From the cell containing the given text, extract its center point as [X, Y] coordinate. 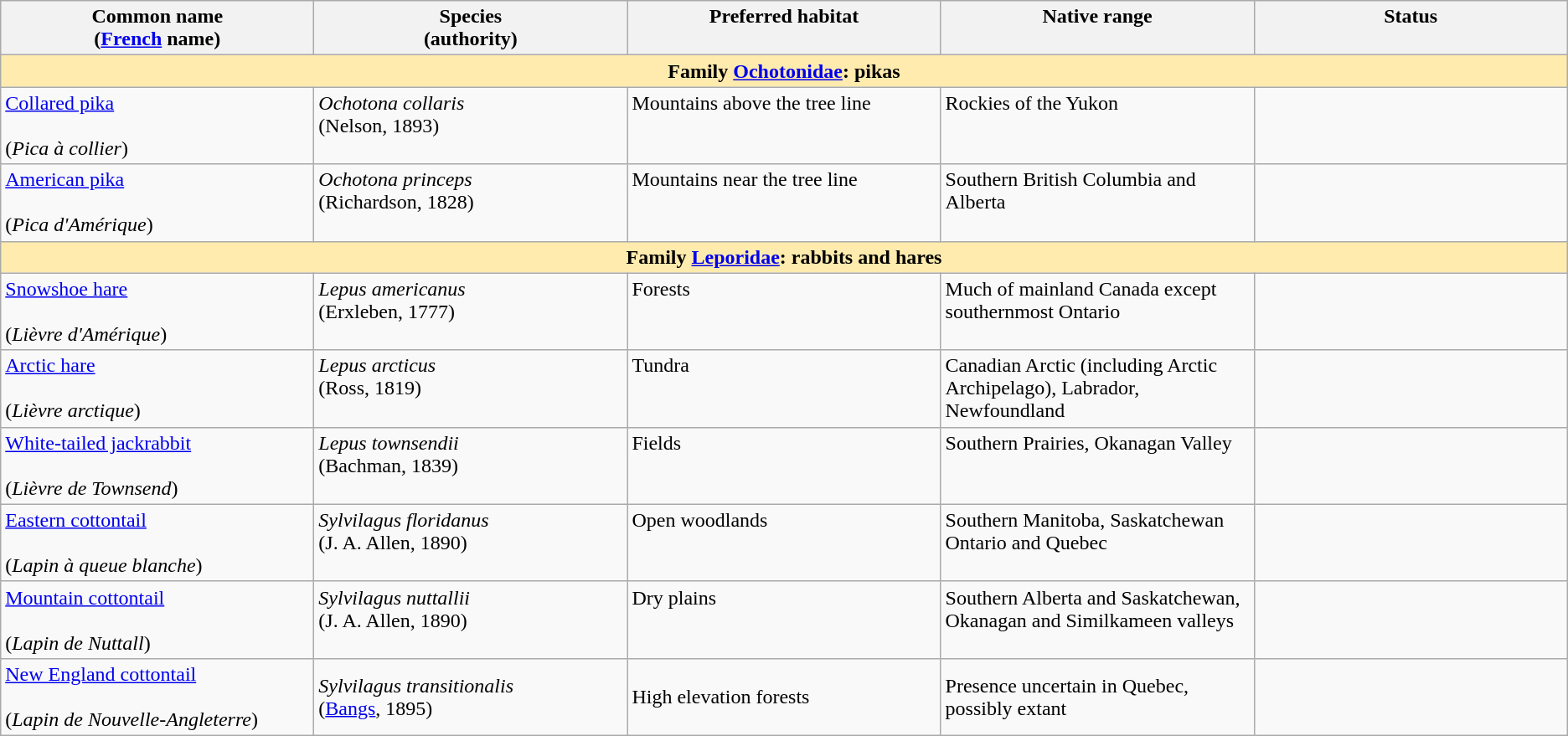
Lepus americanus(Erxleben, 1777) [471, 311]
Native range [1097, 28]
Dry plains [784, 620]
Presence uncertain in Quebec, possibly extant [1097, 697]
Ochotona collaris(Nelson, 1893) [471, 126]
Open woodlands [784, 543]
Ochotona princeps(Richardson, 1828) [471, 203]
Snowshoe hare (Lièvre d'Amérique) [157, 311]
Southern Prairies, Okanagan Valley [1097, 466]
Mountains near the tree line [784, 203]
Canadian Arctic (including Arctic Archipelago), Labrador, Newfoundland [1097, 389]
Lepus townsendii(Bachman, 1839) [471, 466]
Mountains above the tree line [784, 126]
Status [1411, 28]
Common name(French name) [157, 28]
Sylvilagus floridanus(J. A. Allen, 1890) [471, 543]
Mountain cottontail(Lapin de Nuttall) [157, 620]
High elevation forests [784, 697]
Sylvilagus transitionalis(Bangs, 1895) [471, 697]
Lepus arcticus(Ross, 1819) [471, 389]
Fields [784, 466]
Forests [784, 311]
Family Leporidae: rabbits and hares [784, 257]
Southern British Columbia and Alberta [1097, 203]
Collared pika (Pica à collier) [157, 126]
Rockies of the Yukon [1097, 126]
American pika (Pica d'Amérique) [157, 203]
Tundra [784, 389]
Preferred habitat [784, 28]
Southern Alberta and Saskatchewan, Okanagan and Similkameen valleys [1097, 620]
Eastern cottontail (Lapin à queue blanche) [157, 543]
White-tailed jackrabbit (Lièvre de Townsend) [157, 466]
Family Ochotonidae: pikas [784, 71]
Much of mainland Canada except southernmost Ontario [1097, 311]
Sylvilagus nuttallii(J. A. Allen, 1890) [471, 620]
Species(authority) [471, 28]
Arctic hare (Lièvre arctique) [157, 389]
New England cottontail(Lapin de Nouvelle-Angleterre) [157, 697]
Southern Manitoba, Saskatchewan Ontario and Quebec [1097, 543]
